Pinpoint the cell where the given text exists, returning its (X, Y) midpoint coordinate. 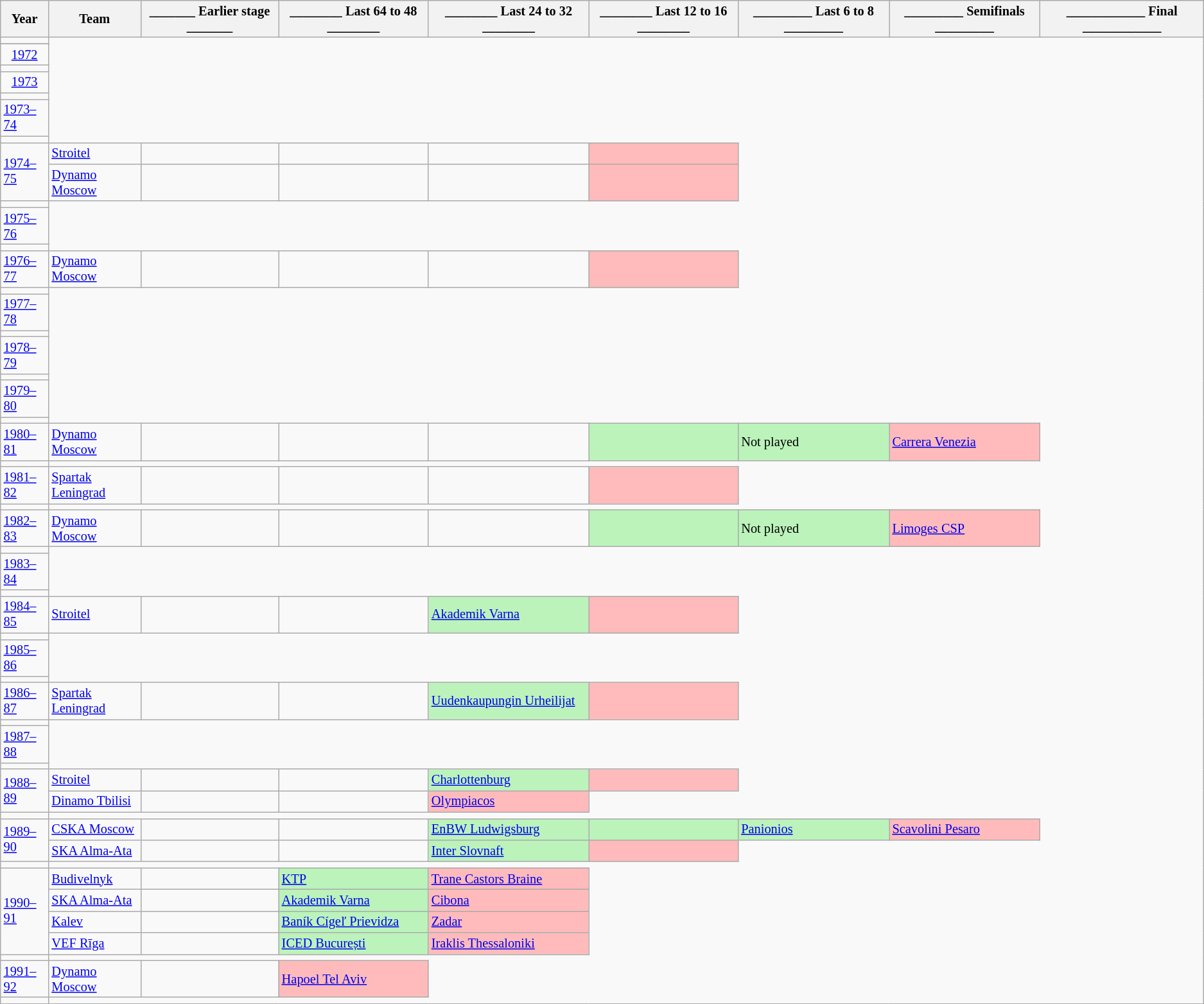
Team (95, 19)
1981–82 (24, 485)
____________ Final ____________ (1121, 19)
1973–74 (24, 117)
CSKA Moscow (95, 829)
Panionios (813, 829)
1986–87 (24, 701)
Scavolini Pesaro (964, 829)
Uudenkaupungin Urheilijat (509, 701)
1991–92 (24, 979)
1980–81 (24, 442)
1977–78 (24, 312)
________ Last 64 to 48 ________ (353, 19)
Iraklis Thessaloniki (509, 944)
1974–75 (24, 172)
Budivelnyk (95, 879)
1976–77 (24, 269)
1979–80 (24, 399)
1989–90 (24, 840)
1983–84 (24, 571)
1987–88 (24, 744)
Zadar (509, 922)
ICED București (353, 944)
1988–89 (24, 791)
Carrera Venezia (964, 442)
________ Last 24 to 32 ________ (509, 19)
1984–85 (24, 614)
1978–79 (24, 355)
_________ Last 6 to 8 _________ (813, 19)
1972 (24, 55)
Hapoel Tel Aviv (353, 979)
_________ Semifinals _________ (964, 19)
Trane Castors Braine (509, 879)
Inter Slovnaft (509, 851)
________ Last 12 to 16 ________ (663, 19)
Olympiacos (509, 801)
Baník Cígeľ Prievidza (353, 922)
VEF Rīga (95, 944)
_______ Earlier stage _______ (209, 19)
1985–86 (24, 658)
1990–91 (24, 912)
EnBW Ludwigsburg (509, 829)
Dinamo Tbilisi (95, 801)
Kalev (95, 922)
Charlottenburg (509, 780)
Cibona (509, 900)
Year (24, 19)
1982–83 (24, 528)
KTP (353, 879)
1973 (24, 82)
Limoges CSP (964, 528)
1975–76 (24, 226)
